Extract the (X, Y) coordinate from the center of the cell holding the provided text.  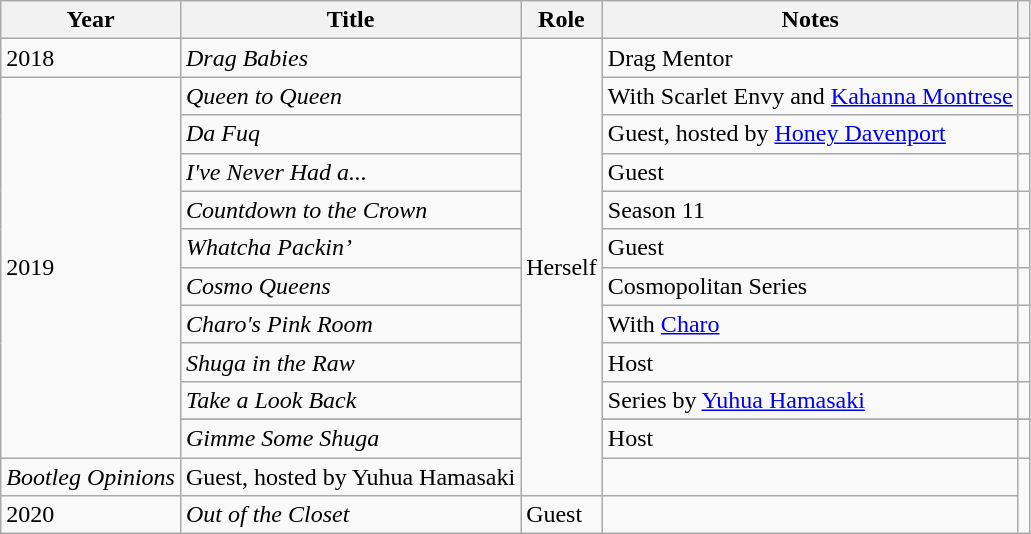
With Charo (810, 324)
Charo's Pink Room (350, 324)
Season 11 (810, 210)
Guest, hosted by Yuhua Hamasaki (350, 477)
2019 (91, 268)
With Scarlet Envy and Kahanna Montrese (810, 96)
Guest, hosted by Honey Davenport (810, 134)
Queen to Queen (350, 96)
Cosmopolitan Series (810, 286)
Gimme Some Shuga (350, 438)
Drag Babies (350, 58)
Take a Look Back (350, 400)
Drag Mentor (810, 58)
Notes (810, 20)
Whatcha Packin’ (350, 248)
I've Never Had a... (350, 172)
Da Fuq (350, 134)
Shuga in the Raw (350, 362)
Year (91, 20)
Countdown to the Crown (350, 210)
Title (350, 20)
Out of the Closet (350, 515)
2020 (91, 515)
2018 (91, 58)
Cosmo Queens (350, 286)
Herself (562, 268)
Bootleg Opinions (91, 477)
Series by Yuhua Hamasaki (810, 400)
Role (562, 20)
